Scan for the cell matching the given text and deliver its [x, y] coordinate at center. 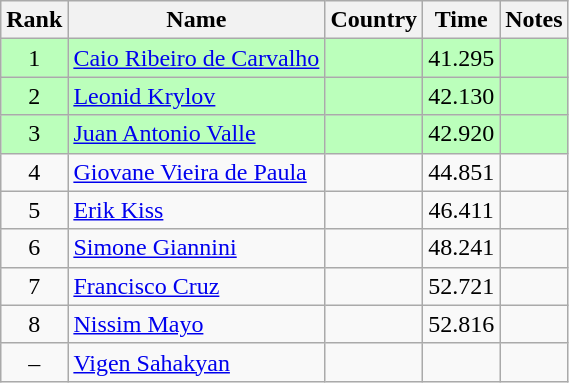
Notes [534, 20]
6 [34, 248]
52.721 [462, 286]
42.130 [462, 96]
Giovane Vieira de Paula [196, 172]
Erik Kiss [196, 210]
Nissim Mayo [196, 324]
8 [34, 324]
3 [34, 134]
52.816 [462, 324]
Francisco Cruz [196, 286]
Time [462, 20]
48.241 [462, 248]
1 [34, 58]
Leonid Krylov [196, 96]
– [34, 362]
46.411 [462, 210]
2 [34, 96]
Simone Giannini [196, 248]
Rank [34, 20]
Country [374, 20]
Vigen Sahakyan [196, 362]
Caio Ribeiro de Carvalho [196, 58]
7 [34, 286]
42.920 [462, 134]
4 [34, 172]
Name [196, 20]
5 [34, 210]
44.851 [462, 172]
41.295 [462, 58]
Juan Antonio Valle [196, 134]
